Locate the cell with the specified text and output its [X, Y] center coordinate. 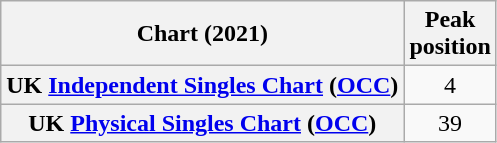
Peakposition [450, 34]
UK Independent Singles Chart (OCC) [202, 85]
39 [450, 123]
4 [450, 85]
Chart (2021) [202, 34]
UK Physical Singles Chart (OCC) [202, 123]
